Search for the cell housing the specified text and yield its (x, y) center coordinate. 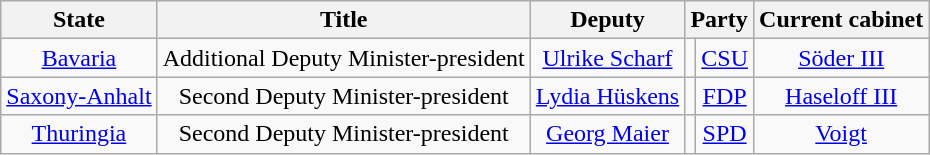
Saxony-Anhalt (79, 96)
Deputy (607, 20)
Additional Deputy Minister-president (344, 58)
Georg Maier (607, 134)
Haseloff III (842, 96)
FDP (725, 96)
SPD (725, 134)
Thuringia (79, 134)
Voigt (842, 134)
Bavaria (79, 58)
Title (344, 20)
Söder III (842, 58)
Ulrike Scharf (607, 58)
Lydia Hüskens (607, 96)
Current cabinet (842, 20)
Party (720, 20)
State (79, 20)
CSU (725, 58)
